Locate the cell with the specified text and output its [x, y] center coordinate. 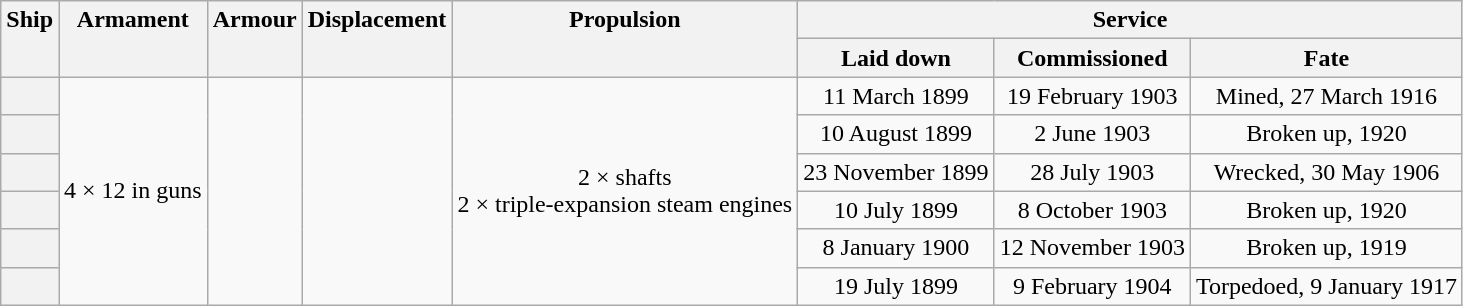
Ship [30, 39]
Fate [1326, 58]
4 × 12 in guns [134, 191]
Mined, 27 March 1916 [1326, 96]
28 July 1903 [1092, 172]
Torpedoed, 9 January 1917 [1326, 286]
Armament [134, 39]
Laid down [896, 58]
19 February 1903 [1092, 96]
Service [1130, 20]
2 June 1903 [1092, 134]
19 July 1899 [896, 286]
Armour [254, 39]
9 February 1904 [1092, 286]
8 October 1903 [1092, 210]
Displacement [377, 39]
2 × shafts 2 × triple-expansion steam engines [625, 191]
11 March 1899 [896, 96]
Commissioned [1092, 58]
Wrecked, 30 May 1906 [1326, 172]
10 July 1899 [896, 210]
Propulsion [625, 39]
23 November 1899 [896, 172]
12 November 1903 [1092, 248]
Broken up, 1919 [1326, 248]
10 August 1899 [896, 134]
8 January 1900 [896, 248]
